Find where the given text appears and provide that cell's center as [X, Y] coordinate. 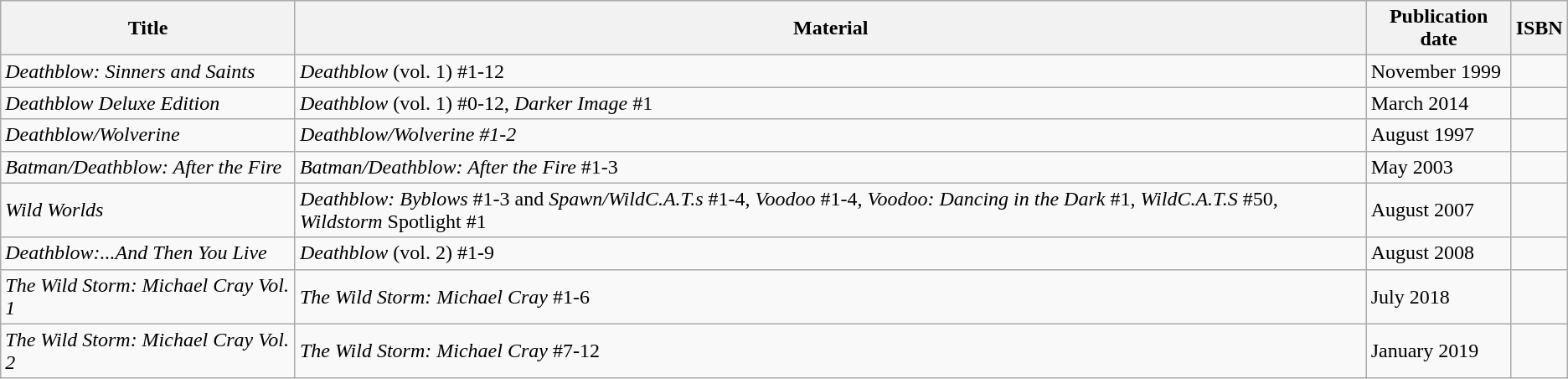
The Wild Storm: Michael Cray Vol. 2 [148, 350]
Deathblow (vol. 1) #1-12 [831, 71]
The Wild Storm: Michael Cray #7-12 [831, 350]
ISBN [1540, 29]
August 1997 [1439, 135]
May 2003 [1439, 167]
The Wild Storm: Michael Cray Vol. 1 [148, 297]
Wild Worlds [148, 210]
Deathblow (vol. 2) #1-9 [831, 253]
Deathblow:...And Then You Live [148, 253]
Title [148, 29]
July 2018 [1439, 297]
August 2008 [1439, 253]
Batman/Deathblow: After the Fire #1-3 [831, 167]
Deathblow Deluxe Edition [148, 103]
August 2007 [1439, 210]
Deathblow/Wolverine #1-2 [831, 135]
The Wild Storm: Michael Cray #1-6 [831, 297]
November 1999 [1439, 71]
Deathblow (vol. 1) #0-12, Darker Image #1 [831, 103]
Deathblow/Wolverine [148, 135]
Publication date [1439, 29]
Material [831, 29]
Batman/Deathblow: After the Fire [148, 167]
January 2019 [1439, 350]
March 2014 [1439, 103]
Deathblow: Sinners and Saints [148, 71]
Deathblow: Byblows #1-3 and Spawn/WildC.A.T.s #1-4, Voodoo #1-4, Voodoo: Dancing in the Dark #1, WildC.A.T.S #50, Wildstorm Spotlight #1 [831, 210]
